From the cell containing the given text, extract its center point as [x, y] coordinate. 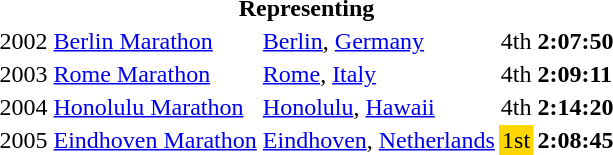
1st [516, 140]
Eindhoven, Netherlands [378, 140]
Honolulu, Hawaii [378, 107]
Berlin, Germany [378, 41]
Eindhoven Marathon [155, 140]
Rome Marathon [155, 74]
Rome, Italy [378, 74]
Berlin Marathon [155, 41]
Honolulu Marathon [155, 107]
